Provide the (x, y) coordinate of the cell's center where the given text is located.  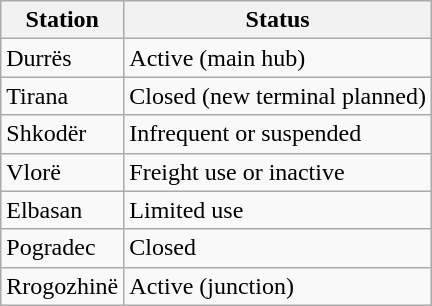
Active (main hub) (278, 58)
Status (278, 20)
Durrës (62, 58)
Active (junction) (278, 286)
Infrequent or suspended (278, 134)
Rrogozhinë (62, 286)
Tirana (62, 96)
Shkodër (62, 134)
Freight use or inactive (278, 172)
Closed (new terminal planned) (278, 96)
Vlorë (62, 172)
Limited use (278, 210)
Elbasan (62, 210)
Pogradec (62, 248)
Station (62, 20)
Closed (278, 248)
